Return [X, Y] of the center of cell containing provided text 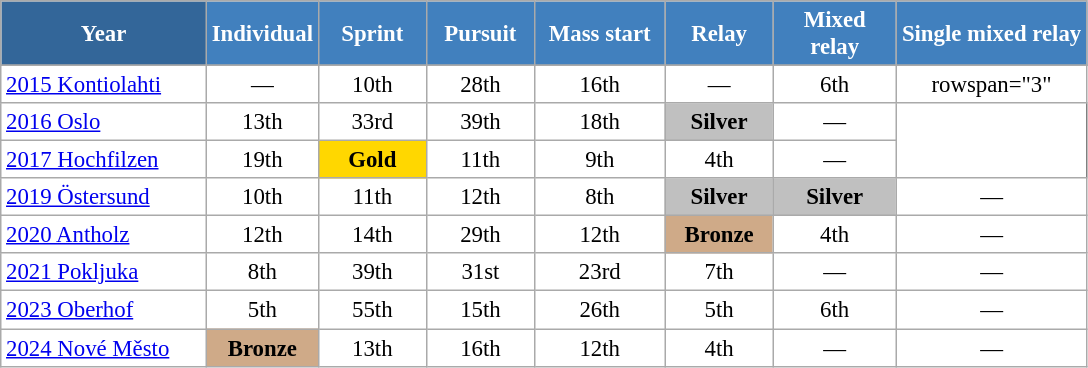
23rd [600, 273]
2016 Oslo [104, 122]
55th [372, 310]
15th [480, 310]
2021 Pokljuka [104, 273]
Year [104, 34]
Relay [719, 34]
Individual [262, 34]
Mass start [600, 34]
7th [719, 273]
Single mixed relay [992, 34]
33rd [372, 122]
Gold [372, 160]
2015 Kontiolahti [104, 85]
2023 Oberhof [104, 310]
31st [480, 273]
28th [480, 85]
Pursuit [480, 34]
2024 Nové Město [104, 348]
14th [372, 235]
2019 Östersund [104, 197]
19th [262, 160]
18th [600, 122]
Sprint [372, 34]
Mixed relay [834, 34]
26th [600, 310]
29th [480, 235]
9th [600, 160]
rowspan="3" [992, 85]
2020 Antholz [104, 235]
2017 Hochfilzen [104, 160]
